Locate the cell with the specified text and output its (x, y) center coordinate. 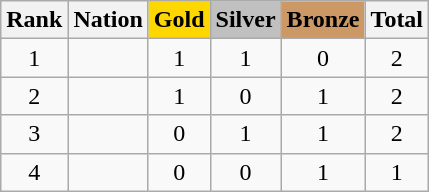
Rank (34, 20)
Nation (108, 20)
Total (397, 20)
Bronze (323, 20)
Gold (179, 20)
Silver (246, 20)
4 (34, 172)
3 (34, 134)
